Return the [x, y] coordinate for the center point of the cell that contains the specified text.  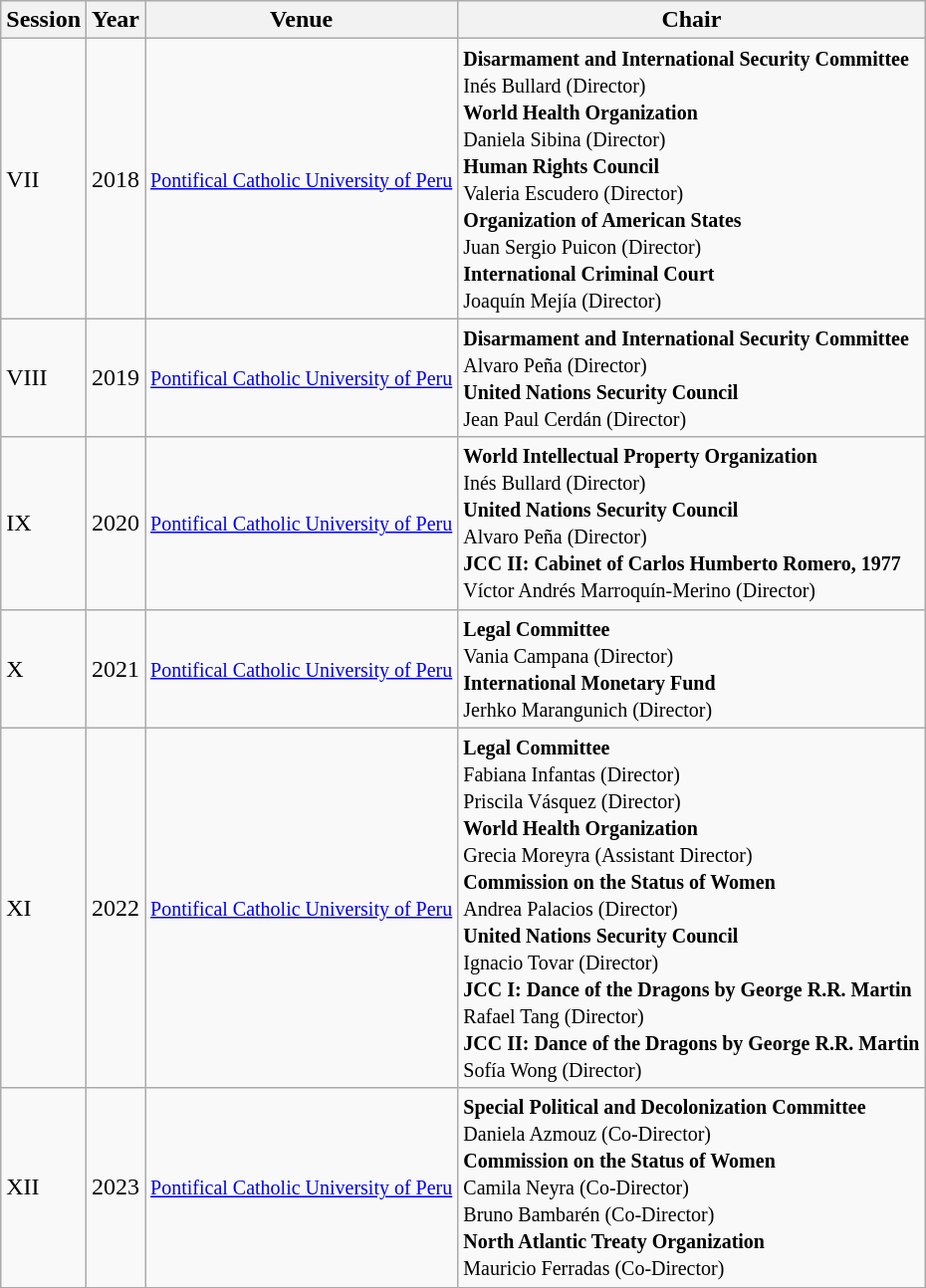
2018 [116, 179]
VIII [44, 378]
2023 [116, 1187]
2021 [116, 669]
Session [44, 20]
X [44, 669]
Disarmament and International Security CommitteeAlvaro Peña (Director)United Nations Security CouncilJean Paul Cerdán (Director) [691, 378]
2020 [116, 524]
Chair [691, 20]
Venue [302, 20]
IX [44, 524]
VII [44, 179]
Year [116, 20]
2019 [116, 378]
XI [44, 908]
Legal CommitteeVania Campana (Director)International Monetary FundJerhko Marangunich (Director) [691, 669]
XII [44, 1187]
2022 [116, 908]
